From the cell containing the given text, extract its center point as (x, y) coordinate. 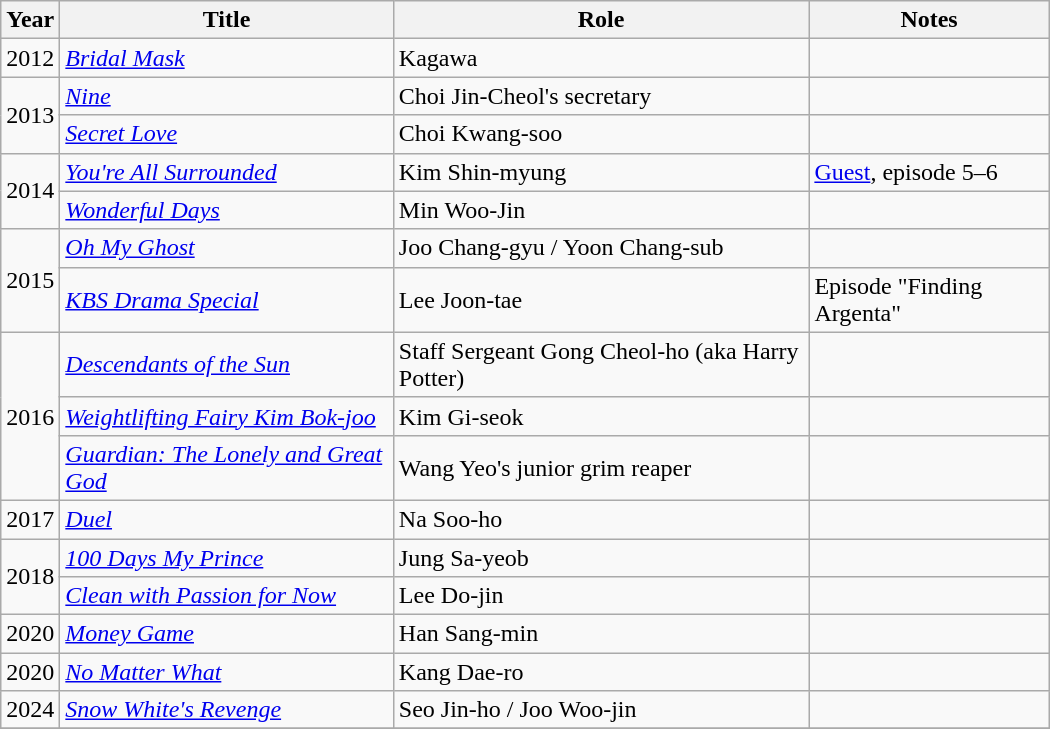
KBS Drama Special (227, 300)
Episode "Finding Argenta" (929, 300)
Lee Do-jin (601, 596)
100 Days My Prince (227, 557)
Staff Sergeant Gong Cheol-ho (aka Harry Potter) (601, 364)
Descendants of the Sun (227, 364)
2014 (30, 191)
Oh My Ghost (227, 248)
2015 (30, 280)
Money Game (227, 634)
2016 (30, 416)
Nine (227, 96)
Role (601, 20)
No Matter What (227, 672)
Na Soo-ho (601, 519)
Year (30, 20)
Choi Jin-Cheol's secretary (601, 96)
2013 (30, 115)
Kang Dae-ro (601, 672)
Jung Sa-yeob (601, 557)
2018 (30, 576)
Kagawa (601, 58)
Bridal Mask (227, 58)
Snow White's Revenge (227, 710)
Han Sang-min (601, 634)
Guardian: The Lonely and Great God (227, 468)
Choi Kwang-soo (601, 134)
2017 (30, 519)
2024 (30, 710)
Wang Yeo's junior grim reaper (601, 468)
You're All Surrounded (227, 172)
Seo Jin-ho / Joo Woo-jin (601, 710)
Secret Love (227, 134)
2012 (30, 58)
Notes (929, 20)
Duel (227, 519)
Lee Joon-tae (601, 300)
Clean with Passion for Now (227, 596)
Joo Chang-gyu / Yoon Chang-sub (601, 248)
Wonderful Days (227, 210)
Kim Shin-myung (601, 172)
Kim Gi-seok (601, 416)
Title (227, 20)
Weightlifting Fairy Kim Bok-joo (227, 416)
Min Woo-Jin (601, 210)
Guest, episode 5–6 (929, 172)
